For the text-containing cell, return its midpoint in (X, Y) coordinate format. 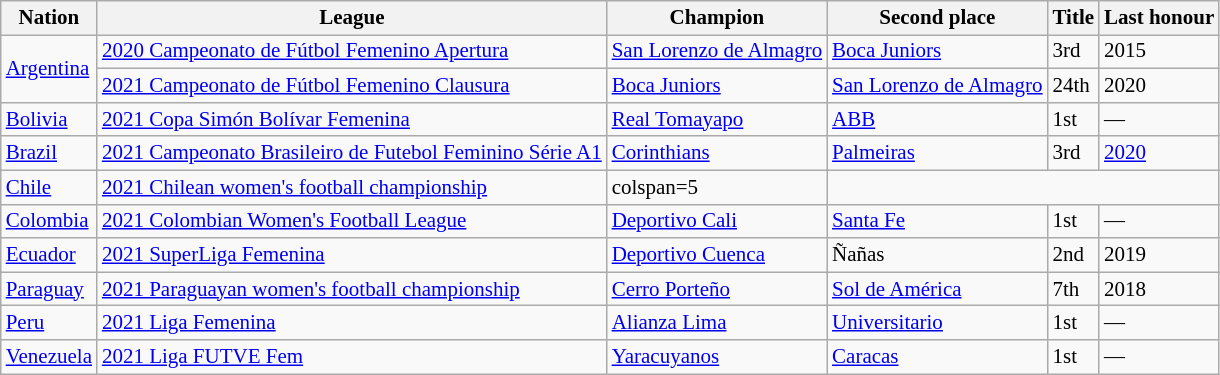
2021 SuperLiga Femenina (352, 255)
2021 Chilean women's football championship (352, 187)
Ñañas (937, 255)
Chile (49, 187)
2021 Copa Simón Bolívar Femenina (352, 119)
24th (1074, 86)
2018 (1159, 289)
Yaracuyanos (717, 357)
League (352, 18)
ABB (937, 119)
2019 (1159, 255)
Last honour (1159, 18)
2021 Liga Femenina (352, 323)
Argentina (49, 69)
Brazil (49, 153)
Cerro Porteño (717, 289)
Nation (49, 18)
Palmeiras (937, 153)
2021 Liga FUTVE Fem (352, 357)
Venezuela (49, 357)
Ecuador (49, 255)
Real Tomayapo (717, 119)
2020 Campeonato de Fútbol Femenino Apertura (352, 52)
Champion (717, 18)
2021 Campeonato de Fútbol Femenino Clausura (352, 86)
2021 Campeonato Brasileiro de Futebol Feminino Série A1 (352, 153)
Alianza Lima (717, 323)
2015 (1159, 52)
7th (1074, 289)
Colombia (49, 221)
Sol de América (937, 289)
Paraguay (49, 289)
2021 Colombian Women's Football League (352, 221)
Santa Fe (937, 221)
Universitario (937, 323)
2nd (1074, 255)
colspan=5 (717, 187)
Deportivo Cali (717, 221)
Deportivo Cuenca (717, 255)
Caracas (937, 357)
Bolivia (49, 119)
2021 Paraguayan women's football championship (352, 289)
Corinthians (717, 153)
Second place (937, 18)
Peru (49, 323)
Title (1074, 18)
